Pinpoint the cell where the given text exists, returning its [X, Y] midpoint coordinate. 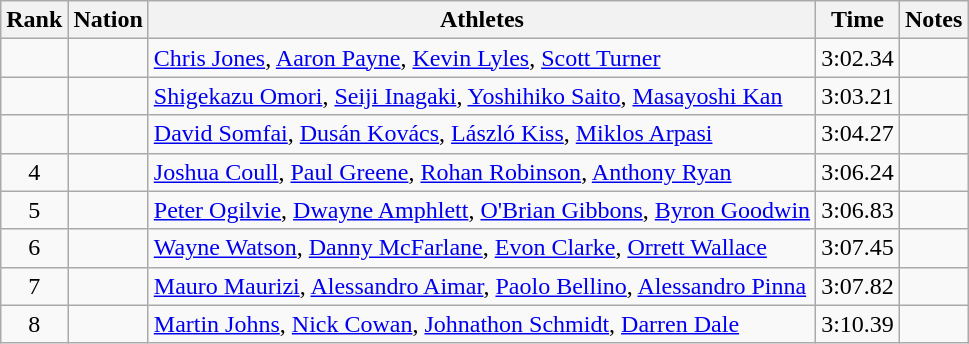
Joshua Coull, Paul Greene, Rohan Robinson, Anthony Ryan [482, 172]
Time [858, 20]
David Somfai, Dusán Kovács, László Kiss, Miklos Arpasi [482, 134]
6 [34, 248]
8 [34, 324]
Athletes [482, 20]
Martin Johns, Nick Cowan, Johnathon Schmidt, Darren Dale [482, 324]
3:07.82 [858, 286]
Wayne Watson, Danny McFarlane, Evon Clarke, Orrett Wallace [482, 248]
Shigekazu Omori, Seiji Inagaki, Yoshihiko Saito, Masayoshi Kan [482, 96]
Notes [933, 20]
5 [34, 210]
3:06.83 [858, 210]
Nation [108, 20]
3:03.21 [858, 96]
3:04.27 [858, 134]
3:02.34 [858, 58]
Peter Ogilvie, Dwayne Amphlett, O'Brian Gibbons, Byron Goodwin [482, 210]
3:07.45 [858, 248]
Rank [34, 20]
3:10.39 [858, 324]
3:06.24 [858, 172]
Chris Jones, Aaron Payne, Kevin Lyles, Scott Turner [482, 58]
7 [34, 286]
4 [34, 172]
Mauro Maurizi, Alessandro Aimar, Paolo Bellino, Alessandro Pinna [482, 286]
